Identify which cell holds the provided text, then report its (X, Y) central coordinate. 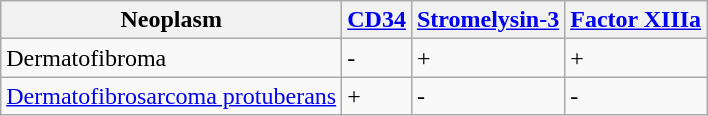
CD34 (377, 20)
Dermatofibrosarcoma protuberans (172, 96)
Stromelysin-3 (488, 20)
Dermatofibroma (172, 58)
Factor XIIIa (636, 20)
Neoplasm (172, 20)
